Provide the [X, Y] coordinate of the cell's center where the given text is located.  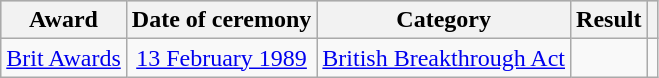
Category [444, 20]
Brit Awards [64, 58]
Date of ceremony [222, 20]
Award [64, 20]
British Breakthrough Act [444, 58]
13 February 1989 [222, 58]
Result [609, 20]
